Output the [X, Y] coordinate of the center of the cell containing the given text.  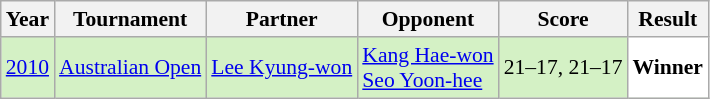
21–17, 21–17 [564, 68]
Year [28, 19]
Score [564, 19]
2010 [28, 68]
Opponent [428, 19]
Australian Open [130, 68]
Lee Kyung-won [282, 68]
Tournament [130, 19]
Result [668, 19]
Kang Hae-won Seo Yoon-hee [428, 68]
Winner [668, 68]
Partner [282, 19]
